From the cell containing the given text, extract its center point as (X, Y) coordinate. 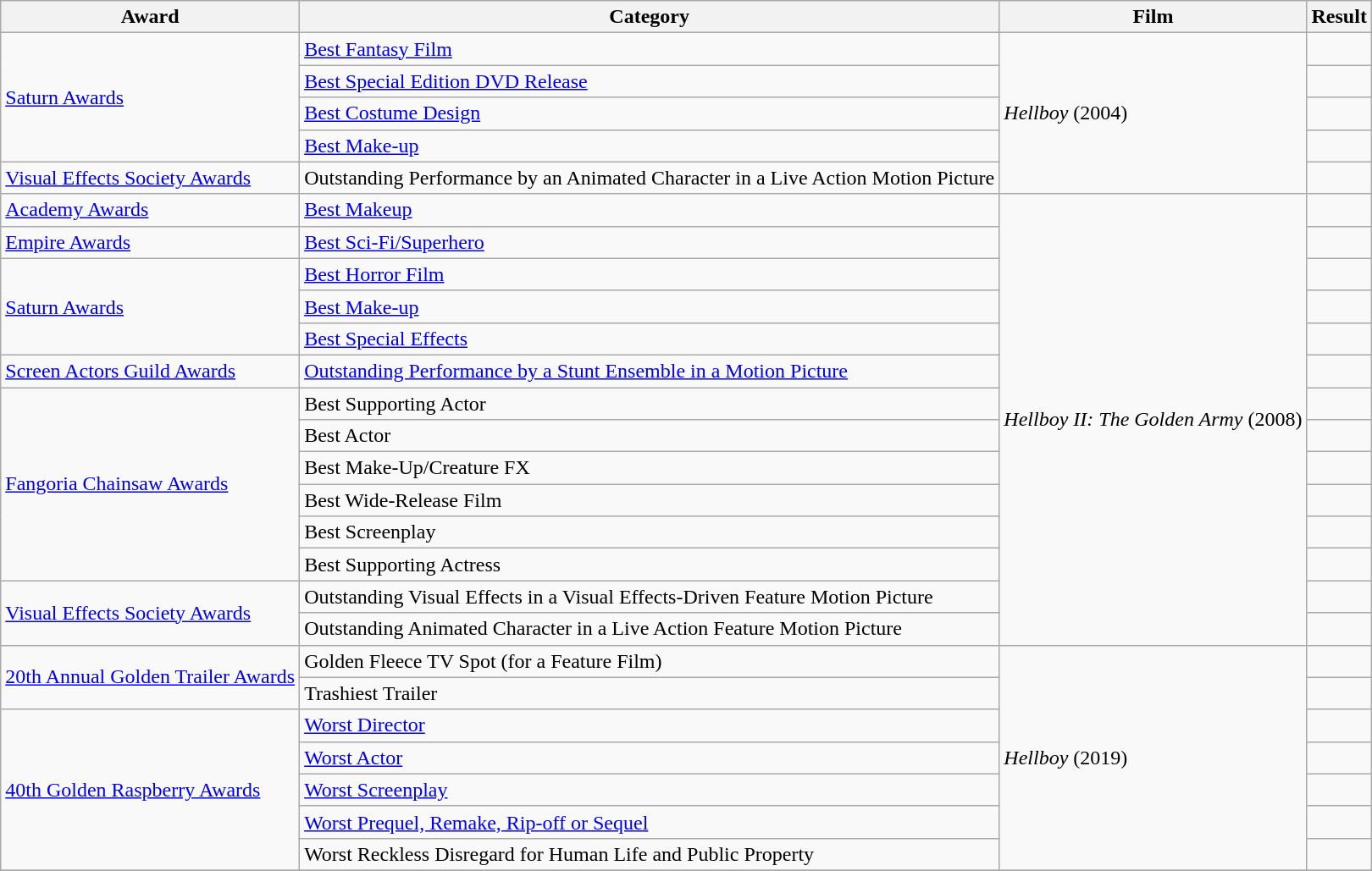
Screen Actors Guild Awards (151, 371)
Empire Awards (151, 242)
Best Fantasy Film (650, 49)
40th Golden Raspberry Awards (151, 790)
Best Wide-Release Film (650, 500)
Academy Awards (151, 210)
Hellboy II: The Golden Army (2008) (1153, 420)
Outstanding Visual Effects in a Visual Effects-Driven Feature Motion Picture (650, 597)
Category (650, 17)
Outstanding Performance by an Animated Character in a Live Action Motion Picture (650, 178)
Best Actor (650, 436)
Worst Prequel, Remake, Rip-off or Sequel (650, 822)
Result (1339, 17)
Best Supporting Actress (650, 565)
Best Special Edition DVD Release (650, 81)
Outstanding Animated Character in a Live Action Feature Motion Picture (650, 629)
Best Supporting Actor (650, 404)
Golden Fleece TV Spot (for a Feature Film) (650, 661)
Worst Director (650, 725)
Best Special Effects (650, 339)
20th Annual Golden Trailer Awards (151, 677)
Worst Screenplay (650, 790)
Fangoria Chainsaw Awards (151, 484)
Best Sci-Fi/Superhero (650, 242)
Best Make-Up/Creature FX (650, 468)
Best Horror Film (650, 274)
Hellboy (2004) (1153, 113)
Best Screenplay (650, 532)
Best Costume Design (650, 113)
Award (151, 17)
Worst Actor (650, 758)
Best Makeup (650, 210)
Worst Reckless Disregard for Human Life and Public Property (650, 854)
Trashiest Trailer (650, 693)
Hellboy (2019) (1153, 758)
Outstanding Performance by a Stunt Ensemble in a Motion Picture (650, 371)
Film (1153, 17)
